Output the (X, Y) coordinate of the center of the cell containing the given text.  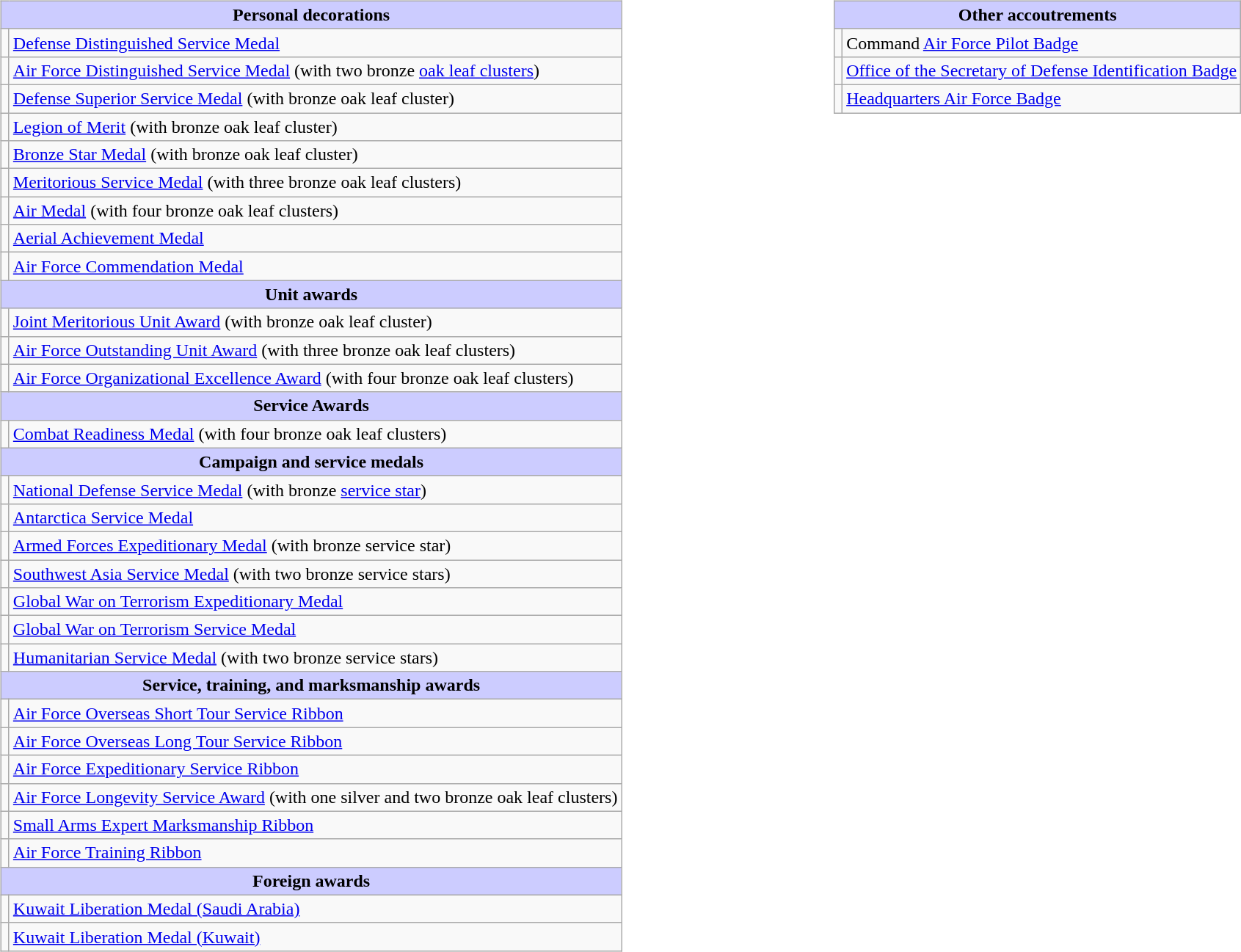
Air Force Distinguished Service Medal (with two bronze oak leaf clusters) (316, 70)
Air Force Organizational Excellence Award (with four bronze oak leaf clusters) (316, 378)
Air Force Outstanding Unit Award (with three bronze oak leaf clusters) (316, 350)
Air Force Commendation Medal (316, 266)
Humanitarian Service Medal (with two bronze service stars) (316, 658)
Small Arms Expert Marksmanship Ribbon (316, 825)
Personal decorations (311, 15)
Air Medal (with four bronze oak leaf clusters) (316, 211)
Joint Meritorious Unit Award (with bronze oak leaf cluster) (316, 322)
Combat Readiness Medal (with four bronze oak leaf clusters) (316, 434)
Defense Distinguished Service Medal (316, 43)
Air Force Training Ribbon (316, 853)
Kuwait Liberation Medal (Saudi Arabia) (316, 909)
Other accoutrements (1038, 15)
Legion of Merit (with bronze oak leaf cluster) (316, 127)
Kuwait Liberation Medal (Kuwait) (316, 937)
Air Force Longevity Service Award (with one silver and two bronze oak leaf clusters) (316, 797)
Air Force Overseas Short Tour Service Ribbon (316, 713)
Defense Superior Service Medal (with bronze oak leaf cluster) (316, 98)
Unit awards (311, 294)
Aerial Achievement Medal (316, 239)
Global War on Terrorism Service Medal (316, 630)
Foreign awards (311, 881)
Air Force Expeditionary Service Ribbon (316, 769)
Antarctica Service Medal (316, 517)
Bronze Star Medal (with bronze oak leaf cluster) (316, 155)
Service, training, and marksmanship awards (311, 686)
Service Awards (311, 406)
National Defense Service Medal (with bronze service star) (316, 490)
Headquarters Air Force Badge (1042, 98)
Southwest Asia Service Medal (with two bronze service stars) (316, 573)
Campaign and service medals (311, 462)
Global War on Terrorism Expeditionary Medal (316, 602)
Armed Forces Expeditionary Medal (with bronze service star) (316, 545)
Air Force Overseas Long Tour Service Ribbon (316, 741)
Office of the Secretary of Defense Identification Badge (1042, 70)
Meritorious Service Medal (with three bronze oak leaf clusters) (316, 183)
Command Air Force Pilot Badge (1042, 43)
